Detect which cell encompasses the target text, then output its [x, y] center coordinate. 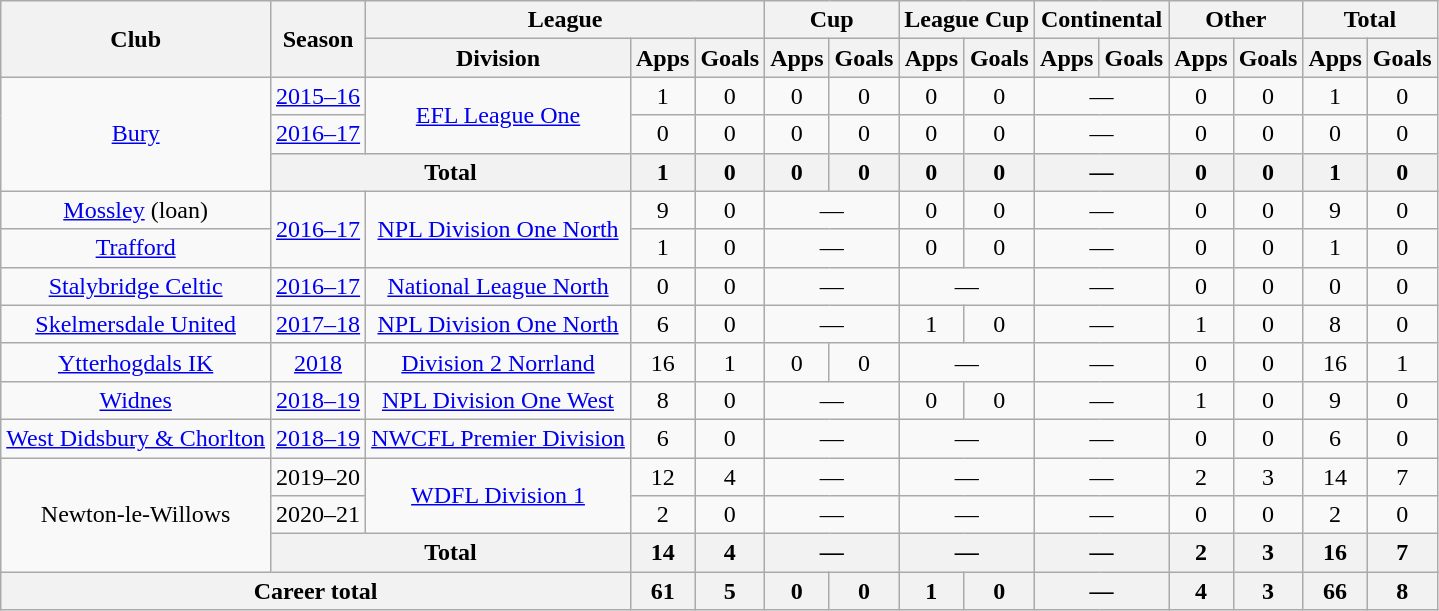
2017–18 [318, 324]
National League North [498, 286]
EFL League One [498, 115]
Ytterhogdals IK [136, 362]
Cup [832, 20]
NWCFL Premier Division [498, 438]
Newton-le-Willows [136, 515]
2020–21 [318, 515]
Career total [316, 591]
Division 2 Norrland [498, 362]
5 [730, 591]
Widnes [136, 400]
Division [498, 58]
Skelmersdale United [136, 324]
Other [1236, 20]
Club [136, 39]
61 [662, 591]
NPL Division One West [498, 400]
WDFL Division 1 [498, 496]
Bury [136, 134]
66 [1335, 591]
League [566, 20]
2015–16 [318, 96]
Trafford [136, 248]
2019–20 [318, 477]
Stalybridge Celtic [136, 286]
Continental [1102, 20]
League Cup [967, 20]
12 [662, 477]
West Didsbury & Chorlton [136, 438]
Mossley (loan) [136, 210]
Season [318, 39]
2018 [318, 362]
